Detect which cell encompasses the target text, then output its (X, Y) center coordinate. 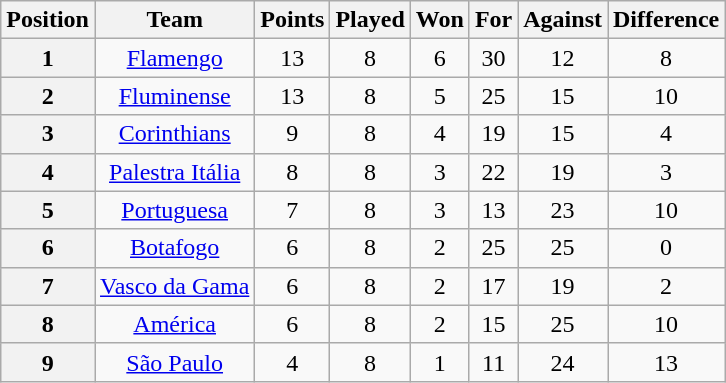
Against (563, 20)
Fluminense (174, 96)
São Paulo (174, 362)
30 (493, 58)
Difference (666, 20)
Flamengo (174, 58)
América (174, 324)
11 (493, 362)
0 (666, 248)
22 (493, 172)
Team (174, 20)
Palestra Itália (174, 172)
17 (493, 286)
For (493, 20)
Corinthians (174, 134)
Position (48, 20)
12 (563, 58)
Portuguesa (174, 210)
Points (292, 20)
Won (440, 20)
23 (563, 210)
Played (370, 20)
Vasco da Gama (174, 286)
Botafogo (174, 248)
24 (563, 362)
